Capture the cell that displays the provided text and extract its [X, Y] central coordinate. 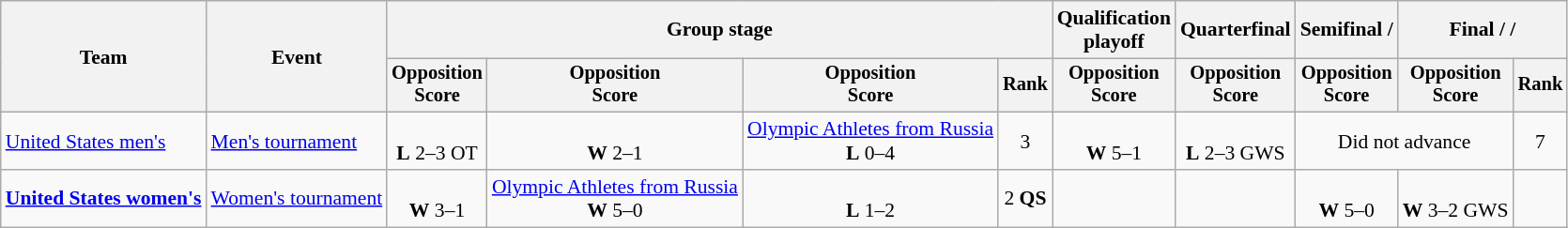
United States men's [103, 141]
W 3–2 GWS [1455, 199]
L 2–3 GWS [1236, 141]
Qualificationplayoff [1114, 30]
Women's tournament [297, 199]
Did not advance [1405, 141]
W 5–0 [1346, 199]
Olympic Athletes from RussiaL 0–4 [870, 141]
3 [1025, 141]
W 5–1 [1114, 141]
Group stage [719, 30]
2 QS [1025, 199]
United States women's [103, 199]
Semifinal / [1346, 30]
7 [1541, 141]
Men's tournament [297, 141]
W 2–1 [615, 141]
Event [297, 56]
L 2–3 OT [438, 141]
Final / / [1483, 30]
Olympic Athletes from RussiaW 5–0 [615, 199]
W 3–1 [438, 199]
Quarterfinal [1236, 30]
L 1–2 [870, 199]
Team [103, 56]
